Extract the [x, y] coordinate from the center of the cell holding the provided text.  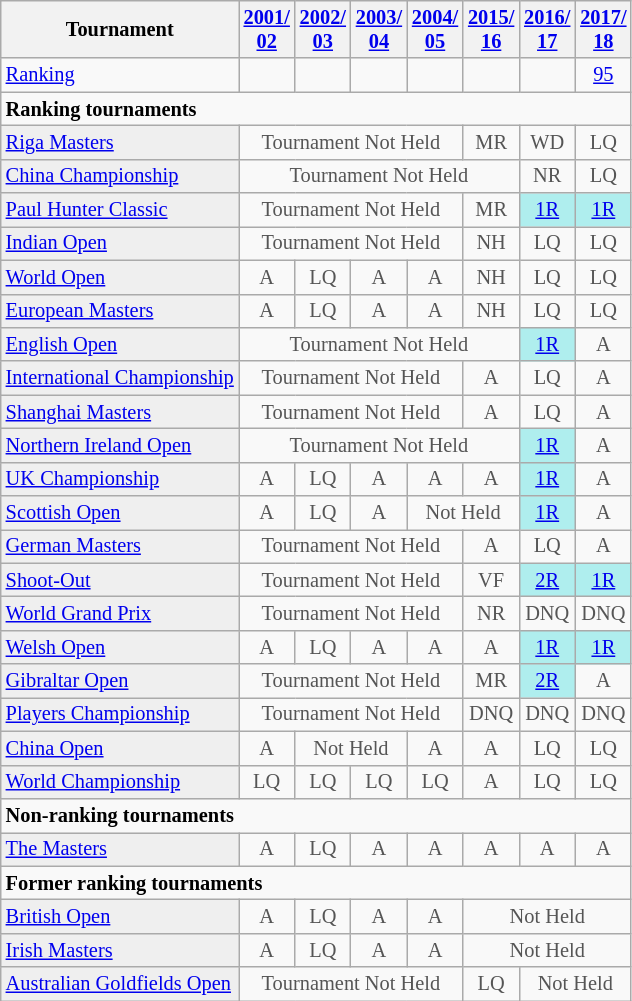
Scottish Open [120, 513]
2004/05 [435, 29]
Australian Goldfields Open [120, 984]
2003/04 [379, 29]
Ranking tournaments [316, 109]
Indian Open [120, 243]
The Masters [120, 849]
Welsh Open [120, 647]
China Open [120, 748]
Shoot-Out [120, 580]
Tournament [120, 29]
2015/16 [491, 29]
Former ranking tournaments [316, 883]
Riga Masters [120, 142]
Paul Hunter Classic [120, 210]
WD [547, 142]
Gibraltar Open [120, 681]
Non-ranking tournaments [316, 815]
World Championship [120, 782]
Northern Ireland Open [120, 445]
Players Championship [120, 714]
German Masters [120, 546]
VF [491, 580]
British Open [120, 916]
95 [603, 75]
2017/18 [603, 29]
2001/02 [267, 29]
Ranking [120, 75]
World Grand Prix [120, 613]
World Open [120, 277]
English Open [120, 344]
China Championship [120, 176]
2002/03 [323, 29]
International Championship [120, 378]
European Masters [120, 311]
Shanghai Masters [120, 412]
UK Championship [120, 479]
Irish Masters [120, 950]
2016/17 [547, 29]
